Pinpoint the cell where the given text exists, returning its [x, y] midpoint coordinate. 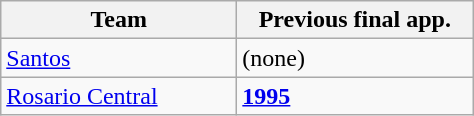
Santos [119, 58]
Team [119, 20]
(none) [355, 58]
1995 [355, 96]
Previous final app. [355, 20]
Rosario Central [119, 96]
